Identify which cell holds the provided text, then report its [x, y] central coordinate. 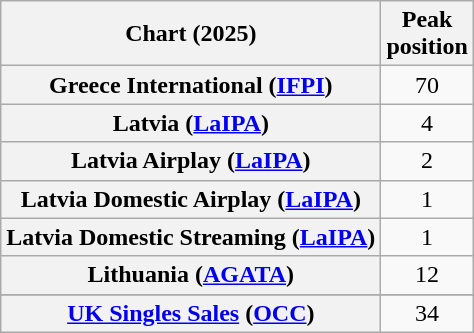
Lithuania (AGATA) [191, 275]
34 [427, 313]
12 [427, 275]
UK Singles Sales (OCC) [191, 313]
Greece International (IFPI) [191, 85]
2 [427, 161]
Latvia Airplay (LaIPA) [191, 161]
Latvia Domestic Streaming (LaIPA) [191, 237]
Latvia (LaIPA) [191, 123]
4 [427, 123]
Latvia Domestic Airplay (LaIPA) [191, 199]
Chart (2025) [191, 34]
70 [427, 85]
Peakposition [427, 34]
